Pinpoint the cell where the given text exists, returning its [x, y] midpoint coordinate. 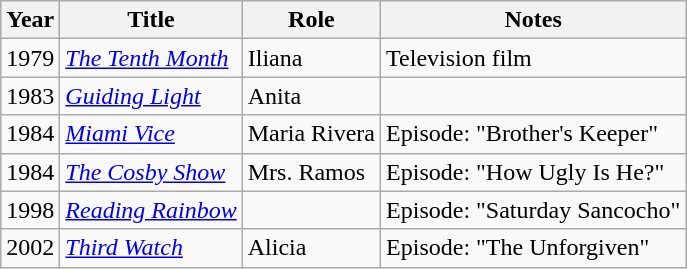
Episode: "Saturday Sancocho" [534, 210]
The Tenth Month [151, 58]
Miami Vice [151, 134]
Alicia [311, 248]
Role [311, 20]
1998 [30, 210]
Title [151, 20]
Reading Rainbow [151, 210]
1979 [30, 58]
Maria Rivera [311, 134]
Third Watch [151, 248]
Episode: "Brother's Keeper" [534, 134]
Iliana [311, 58]
Notes [534, 20]
Television film [534, 58]
1983 [30, 96]
Mrs. Ramos [311, 172]
Anita [311, 96]
Episode: "The Unforgiven" [534, 248]
The Cosby Show [151, 172]
2002 [30, 248]
Year [30, 20]
Guiding Light [151, 96]
Episode: "How Ugly Is He?" [534, 172]
